Provide the (x, y) coordinate of the cell's center where the given text is located.  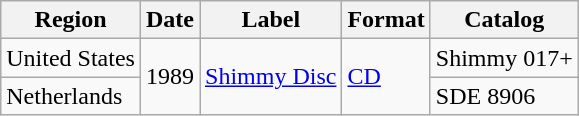
Format (386, 20)
Catalog (504, 20)
Label (271, 20)
SDE 8906 (504, 96)
Shimmy Disc (271, 77)
CD (386, 77)
Shimmy 017+ (504, 58)
Date (170, 20)
Netherlands (71, 96)
1989 (170, 77)
United States (71, 58)
Region (71, 20)
